Provide the (x, y) coordinate of the cell's center where the given text is located.  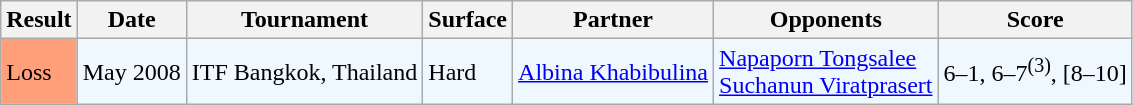
ITF Bangkok, Thailand (304, 72)
Napaporn Tongsalee Suchanun Viratprasert (826, 72)
Albina Khabibulina (614, 72)
6–1, 6–7(3), [8–10] (1035, 72)
May 2008 (132, 72)
Loss (39, 72)
Date (132, 20)
Score (1035, 20)
Tournament (304, 20)
Surface (468, 20)
Hard (468, 72)
Opponents (826, 20)
Result (39, 20)
Partner (614, 20)
